Identify which cell holds the provided text, then report its (X, Y) central coordinate. 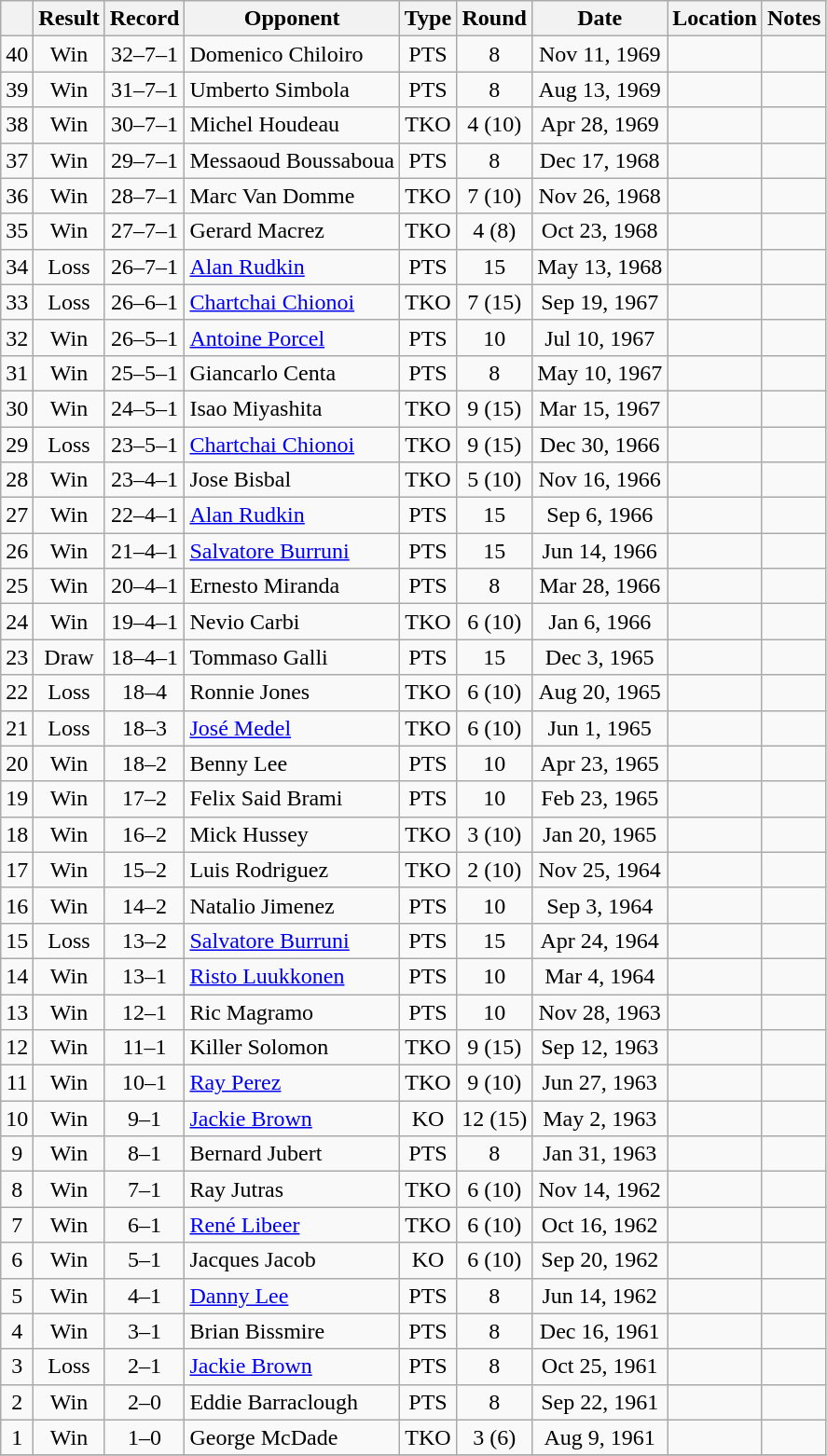
Jun 1, 1965 (600, 728)
18–3 (145, 728)
Nov 26, 1968 (600, 196)
12–1 (145, 1011)
4–1 (145, 1296)
2–1 (145, 1367)
Gerard Macrez (292, 231)
Aug 20, 1965 (600, 693)
21 (17, 728)
5 (17, 1296)
20–4–1 (145, 586)
Round (494, 19)
Risto Luukkonen (292, 976)
Felix Said Brami (292, 799)
7–1 (145, 1189)
Ric Magramo (292, 1011)
32 (17, 337)
2–0 (145, 1402)
28 (17, 480)
Antoine Porcel (292, 337)
Date (600, 19)
16–2 (145, 834)
Opponent (292, 19)
1 (17, 1437)
31 (17, 373)
18–4 (145, 693)
Jan 6, 1966 (600, 622)
30 (17, 408)
Giancarlo Centa (292, 373)
12 (15) (494, 1119)
3–1 (145, 1331)
Sep 3, 1964 (600, 905)
25 (17, 586)
18–2 (145, 763)
Sep 6, 1966 (600, 515)
Draw (69, 657)
11–1 (145, 1048)
37 (17, 160)
13–1 (145, 976)
39 (17, 89)
Dec 17, 1968 (600, 160)
30–7–1 (145, 125)
Benny Lee (292, 763)
Isao Miyashita (292, 408)
8–1 (145, 1154)
23 (17, 657)
Jul 10, 1967 (600, 337)
6–1 (145, 1225)
18 (17, 834)
Oct 25, 1961 (600, 1367)
22–4–1 (145, 515)
Nov 11, 1969 (600, 54)
26–6–1 (145, 302)
Luis Rodriguez (292, 870)
26 (17, 551)
Oct 23, 1968 (600, 231)
40 (17, 54)
9–1 (145, 1119)
19 (17, 799)
2 (10) (494, 870)
Bernard Jubert (292, 1154)
38 (17, 125)
Sep 19, 1967 (600, 302)
23–5–1 (145, 445)
9 (17, 1154)
Mick Hussey (292, 834)
José Medel (292, 728)
Sep 12, 1963 (600, 1048)
Nevio Carbi (292, 622)
2 (17, 1402)
Record (145, 19)
Sep 22, 1961 (600, 1402)
Jose Bisbal (292, 480)
13–2 (145, 941)
Ronnie Jones (292, 693)
Aug 13, 1969 (600, 89)
26–5–1 (145, 337)
27–7–1 (145, 231)
5–1 (145, 1260)
Domenico Chiloiro (292, 54)
1–0 (145, 1437)
Mar 4, 1964 (600, 976)
Apr 28, 1969 (600, 125)
17–2 (145, 799)
14–2 (145, 905)
Sep 20, 1962 (600, 1260)
16 (17, 905)
32–7–1 (145, 54)
23–4–1 (145, 480)
34 (17, 267)
Result (69, 19)
Eddie Barraclough (292, 1402)
31–7–1 (145, 89)
29–7–1 (145, 160)
26–7–1 (145, 267)
12 (17, 1048)
22 (17, 693)
Nov 25, 1964 (600, 870)
17 (17, 870)
Apr 24, 1964 (600, 941)
7 (10) (494, 196)
Mar 15, 1967 (600, 408)
3 (17, 1367)
15–2 (145, 870)
18–4–1 (145, 657)
36 (17, 196)
11 (17, 1083)
7 (17, 1225)
George McDade (292, 1437)
33 (17, 302)
May 2, 1963 (600, 1119)
25–5–1 (145, 373)
35 (17, 231)
Danny Lee (292, 1296)
7 (15) (494, 302)
6 (17, 1260)
19–4–1 (145, 622)
4 (8) (494, 231)
Umberto Simbola (292, 89)
Jun 27, 1963 (600, 1083)
4 (10) (494, 125)
Feb 23, 1965 (600, 799)
Location (715, 19)
Aug 9, 1961 (600, 1437)
27 (17, 515)
3 (6) (494, 1437)
Nov 28, 1963 (600, 1011)
Notes (793, 19)
14 (17, 976)
Jun 14, 1962 (600, 1296)
Jun 14, 1966 (600, 551)
3 (10) (494, 834)
Michel Houdeau (292, 125)
Nov 14, 1962 (600, 1189)
20 (17, 763)
Jan 31, 1963 (600, 1154)
21–4–1 (145, 551)
Type (427, 19)
Killer Solomon (292, 1048)
May 13, 1968 (600, 267)
Dec 3, 1965 (600, 657)
Natalio Jimenez (292, 905)
Marc Van Domme (292, 196)
Tommaso Galli (292, 657)
13 (17, 1011)
May 10, 1967 (600, 373)
Jacques Jacob (292, 1260)
Brian Bissmire (292, 1331)
Nov 16, 1966 (600, 480)
Ray Jutras (292, 1189)
Jan 20, 1965 (600, 834)
Messaoud Boussaboua (292, 160)
Oct 16, 1962 (600, 1225)
Apr 23, 1965 (600, 763)
24–5–1 (145, 408)
4 (17, 1331)
René Libeer (292, 1225)
Ray Perez (292, 1083)
28–7–1 (145, 196)
Dec 16, 1961 (600, 1331)
29 (17, 445)
5 (10) (494, 480)
Dec 30, 1966 (600, 445)
9 (10) (494, 1083)
Mar 28, 1966 (600, 586)
Ernesto Miranda (292, 586)
10–1 (145, 1083)
24 (17, 622)
